Return the (x, y) coordinate for the center point of the cell that contains the specified text.  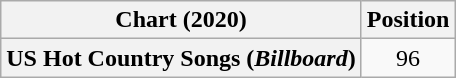
Chart (2020) (181, 20)
96 (408, 58)
Position (408, 20)
US Hot Country Songs (Billboard) (181, 58)
